Capture the cell that displays the provided text and extract its (x, y) central coordinate. 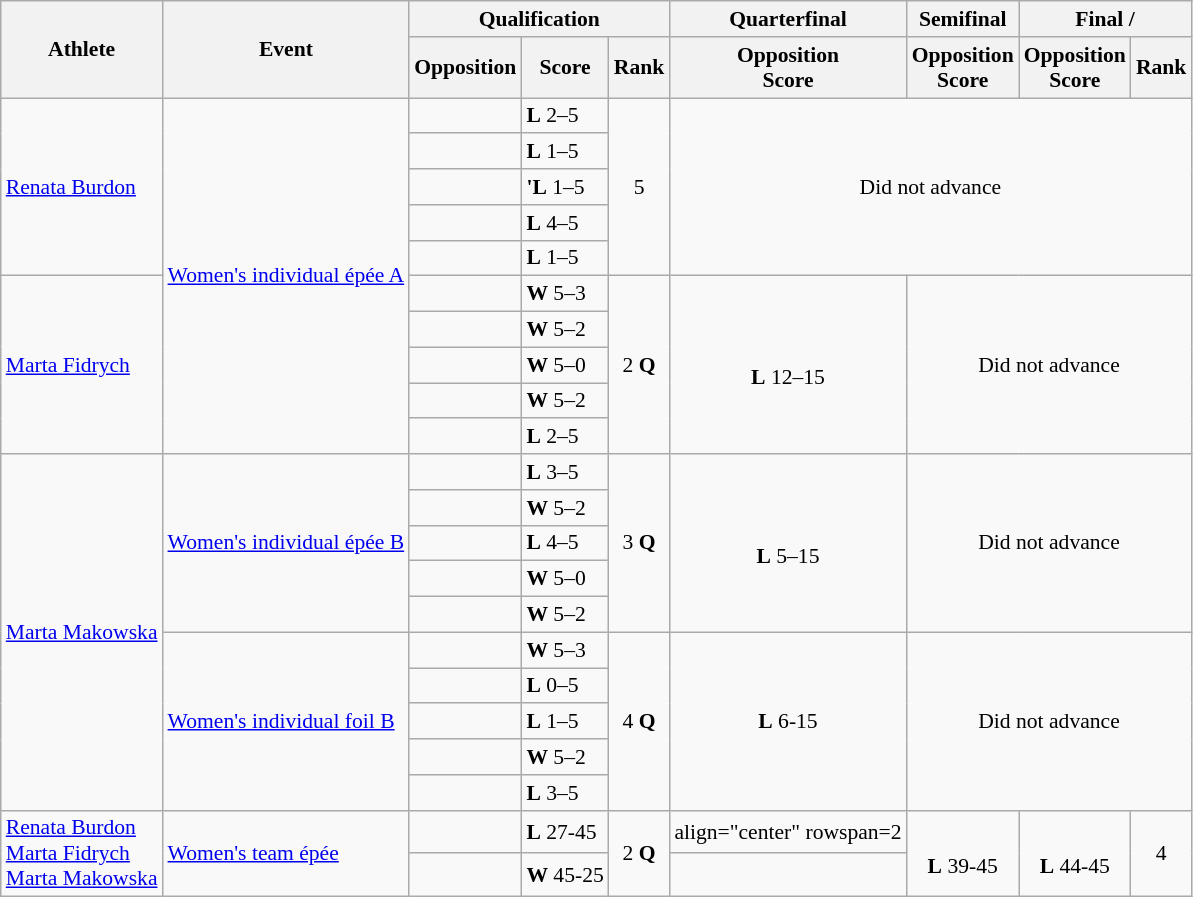
Women's individual épée B (286, 543)
L 44-45 (1075, 854)
L 27-45 (564, 832)
'L 1–5 (564, 187)
Renata Burdon (82, 187)
Opposition (465, 68)
Athlete (82, 50)
align="center" rowspan=2 (788, 832)
5 (640, 187)
W 45-25 (564, 876)
Event (286, 50)
Quarterfinal (788, 19)
Score (564, 68)
Qualification (539, 19)
L 6-15 (788, 721)
Renata BurdonMarta FidrychMarta Makowska (82, 854)
Women's team épée (286, 854)
Women's individual foil B (286, 721)
L 12–15 (788, 365)
Semifinal (963, 19)
Final / (1106, 19)
4 Q (640, 721)
Marta Fidrych (82, 365)
Women's individual épée A (286, 276)
4 (1162, 854)
L 5–15 (788, 543)
L 39-45 (963, 854)
3 Q (640, 543)
L 0–5 (564, 686)
Marta Makowska (82, 632)
